Determine the [x, y] coordinate at the center of the cell enclosing the given text.  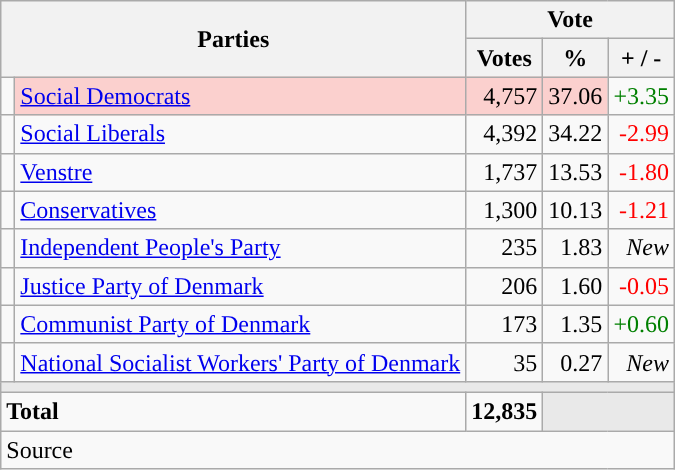
37.06 [576, 96]
-0.05 [642, 286]
34.22 [576, 134]
1,300 [504, 210]
Venstre [240, 172]
Votes [504, 58]
Social Liberals [240, 134]
1,737 [504, 172]
235 [504, 248]
206 [504, 286]
-2.99 [642, 134]
Social Democrats [240, 96]
Justice Party of Denmark [240, 286]
Communist Party of Denmark [240, 324]
-1.80 [642, 172]
10.13 [576, 210]
1.83 [576, 248]
173 [504, 324]
Source [338, 449]
13.53 [576, 172]
National Socialist Workers' Party of Denmark [240, 362]
+ / - [642, 58]
1.35 [576, 324]
-1.21 [642, 210]
Parties [234, 39]
1.60 [576, 286]
Total [234, 411]
% [576, 58]
Independent People's Party [240, 248]
4,392 [504, 134]
+0.60 [642, 324]
35 [504, 362]
Vote [570, 20]
0.27 [576, 362]
4,757 [504, 96]
Conservatives [240, 210]
+3.35 [642, 96]
12,835 [504, 411]
